Locate the cell with the specified text and output its [x, y] center coordinate. 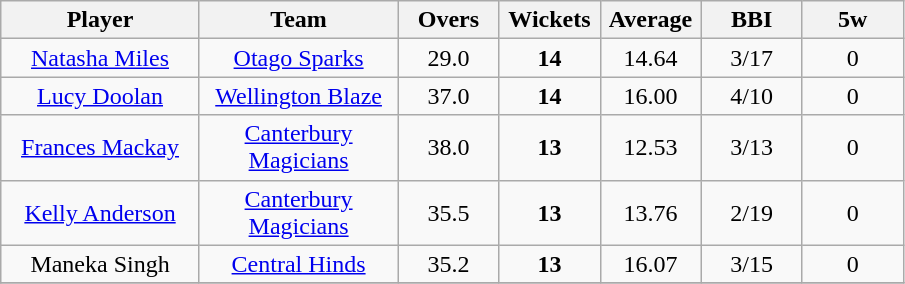
Natasha Miles [100, 58]
29.0 [448, 58]
35.2 [448, 264]
3/15 [752, 264]
16.00 [650, 96]
37.0 [448, 96]
3/13 [752, 148]
Lucy Doolan [100, 96]
4/10 [752, 96]
Kelly Anderson [100, 212]
Maneka Singh [100, 264]
Frances Mackay [100, 148]
Wellington Blaze [298, 96]
Central Hinds [298, 264]
13.76 [650, 212]
12.53 [650, 148]
14.64 [650, 58]
35.5 [448, 212]
Otago Sparks [298, 58]
Player [100, 20]
5w [852, 20]
2/19 [752, 212]
38.0 [448, 148]
Overs [448, 20]
Team [298, 20]
Wickets [550, 20]
Average [650, 20]
16.07 [650, 264]
BBI [752, 20]
3/17 [752, 58]
